Detect which cell encompasses the target text, then output its (X, Y) center coordinate. 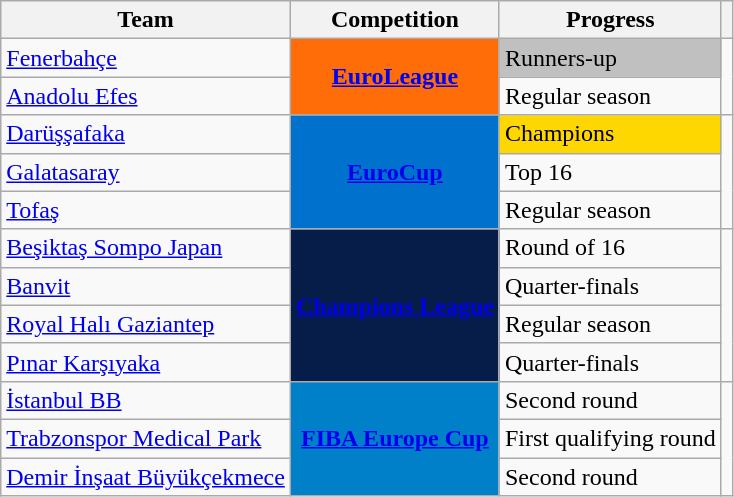
Champions League (394, 305)
Beşiktaş Sompo Japan (146, 248)
Pınar Karşıyaka (146, 362)
Tofaş (146, 210)
EuroLeague (394, 77)
Demir İnşaat Büyükçekmece (146, 477)
Trabzonspor Medical Park (146, 438)
Fenerbahçe (146, 58)
İstanbul BB (146, 400)
Competition (394, 20)
Anadolu Efes (146, 96)
Royal Halı Gaziantep (146, 324)
First qualifying round (610, 438)
EuroCup (394, 172)
Runners-up (610, 58)
Banvit (146, 286)
Champions (610, 134)
Round of 16 (610, 248)
Top 16 (610, 172)
FIBA Europe Cup (394, 438)
Progress (610, 20)
Darüşşafaka (146, 134)
Team (146, 20)
Galatasaray (146, 172)
